From the cell containing the given text, extract its center point as (X, Y) coordinate. 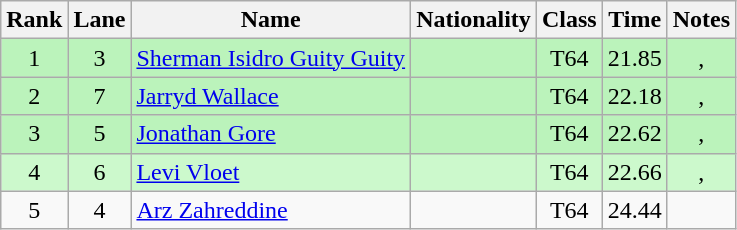
22.62 (634, 134)
Rank (34, 20)
6 (100, 172)
22.18 (634, 96)
22.66 (634, 172)
Arz Zahreddine (271, 210)
Lane (100, 20)
Notes (701, 20)
Sherman Isidro Guity Guity (271, 58)
Jarryd Wallace (271, 96)
7 (100, 96)
24.44 (634, 210)
Time (634, 20)
1 (34, 58)
21.85 (634, 58)
Name (271, 20)
2 (34, 96)
Levi Vloet (271, 172)
Class (569, 20)
Nationality (474, 20)
Jonathan Gore (271, 134)
